Extract the (x, y) coordinate from the center of the cell holding the provided text.  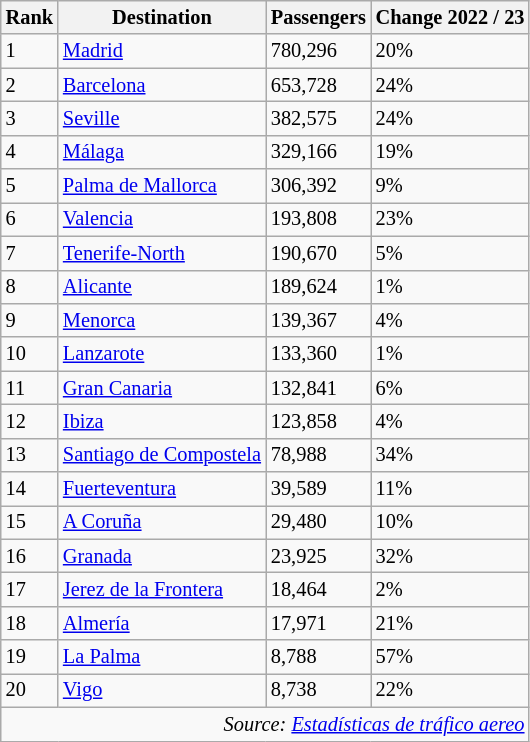
Málaga (162, 152)
329,166 (318, 152)
Gran Canaria (162, 388)
Change 2022 / 23 (450, 17)
132,841 (318, 388)
Almería (162, 623)
39,589 (318, 489)
Barcelona (162, 85)
780,296 (318, 51)
Madrid (162, 51)
Palma de Mallorca (162, 186)
17,971 (318, 623)
A Coruña (162, 522)
10 (30, 354)
2% (450, 589)
133,360 (318, 354)
16 (30, 556)
15 (30, 522)
10% (450, 522)
20% (450, 51)
8,788 (318, 657)
9 (30, 320)
9% (450, 186)
32% (450, 556)
Santiago de Compostela (162, 455)
4 (30, 152)
Tenerife-North (162, 253)
Menorca (162, 320)
6% (450, 388)
13 (30, 455)
20 (30, 690)
3 (30, 118)
123,858 (318, 421)
23,925 (318, 556)
34% (450, 455)
Granada (162, 556)
17 (30, 589)
653,728 (318, 85)
382,575 (318, 118)
Ibiza (162, 421)
18 (30, 623)
Source: Estadísticas de tráfico aereo (266, 724)
19% (450, 152)
Valencia (162, 219)
Vigo (162, 690)
22% (450, 690)
18,464 (318, 589)
Destination (162, 17)
139,367 (318, 320)
306,392 (318, 186)
8,738 (318, 690)
29,480 (318, 522)
Rank (30, 17)
193,808 (318, 219)
189,624 (318, 287)
1 (30, 51)
2 (30, 85)
11 (30, 388)
La Palma (162, 657)
5% (450, 253)
Seville (162, 118)
7 (30, 253)
11% (450, 489)
8 (30, 287)
Lanzarote (162, 354)
14 (30, 489)
12 (30, 421)
19 (30, 657)
78,988 (318, 455)
Alicante (162, 287)
Jerez de la Frontera (162, 589)
23% (450, 219)
Fuerteventura (162, 489)
Passengers (318, 17)
6 (30, 219)
21% (450, 623)
190,670 (318, 253)
57% (450, 657)
5 (30, 186)
